Locate the cell with the specified text and output its (x, y) center coordinate. 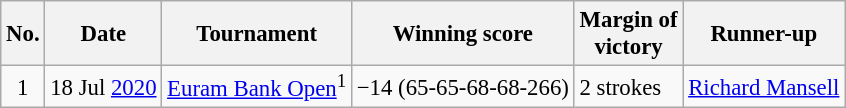
No. (23, 34)
18 Jul 2020 (104, 87)
Winning score (462, 34)
2 strokes (628, 87)
1 (23, 87)
−14 (65-65-68-68-266) (462, 87)
Runner-up (764, 34)
Margin ofvictory (628, 34)
Date (104, 34)
Richard Mansell (764, 87)
Euram Bank Open1 (257, 87)
Tournament (257, 34)
